Return (x, y) of the center of cell containing provided text 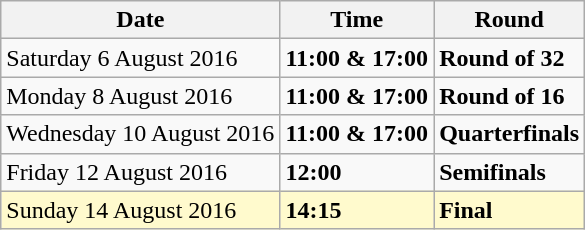
Semifinals (510, 172)
Friday 12 August 2016 (140, 172)
Time (357, 20)
Round (510, 20)
12:00 (357, 172)
14:15 (357, 210)
Round of 32 (510, 58)
Wednesday 10 August 2016 (140, 134)
Saturday 6 August 2016 (140, 58)
Monday 8 August 2016 (140, 96)
Final (510, 210)
Quarterfinals (510, 134)
Round of 16 (510, 96)
Date (140, 20)
Sunday 14 August 2016 (140, 210)
